Return the (x, y) coordinate for the center point of the cell that contains the specified text.  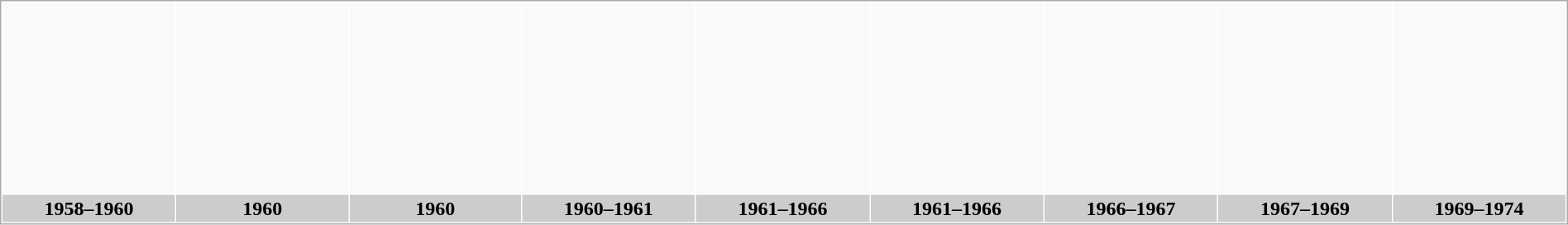
1958–1960 (89, 208)
1960–1961 (609, 208)
1967–1969 (1305, 208)
1966–1967 (1131, 208)
1969–1974 (1479, 208)
